Locate the cell with the specified text and output its (X, Y) center coordinate. 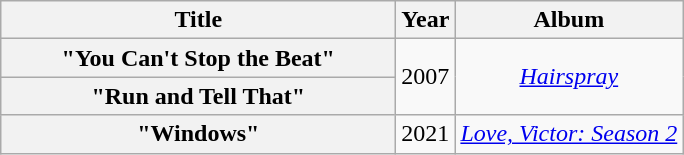
"You Can't Stop the Beat" (198, 58)
Album (569, 20)
2021 (426, 134)
Title (198, 20)
Hairspray (569, 77)
Love, Victor: Season 2 (569, 134)
2007 (426, 77)
"Windows" (198, 134)
Year (426, 20)
"Run and Tell That" (198, 96)
